Search for the cell housing the specified text and yield its (X, Y) center coordinate. 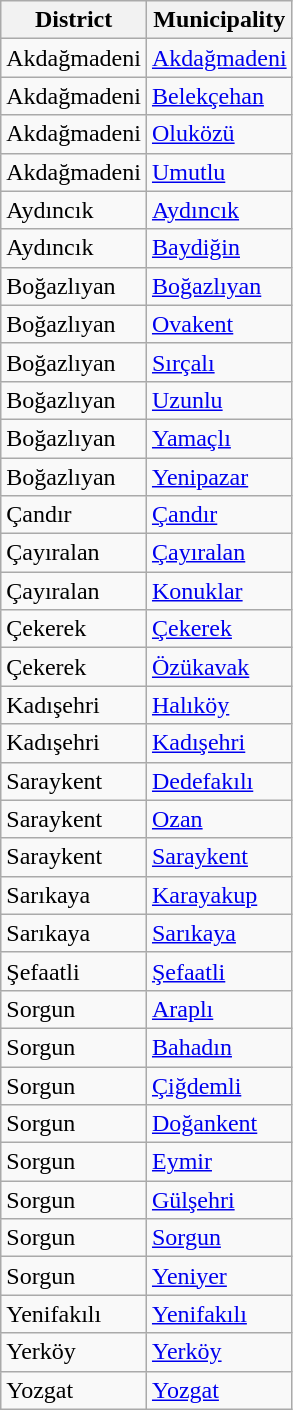
Yamaçlı (219, 438)
Doğankent (219, 1124)
Konuklar (219, 591)
Dedefakılı (219, 781)
Araplı (219, 1009)
Çiğdemli (219, 1085)
Eymir (219, 1162)
District (74, 20)
Halıköy (219, 705)
Uzunlu (219, 400)
Özükavak (219, 667)
Karayakup (219, 895)
Umutlu (219, 172)
Bahadın (219, 1047)
Ovakent (219, 324)
Ozan (219, 819)
Gülşehri (219, 1200)
Baydiğin (219, 248)
Sırçalı (219, 362)
Yeniyer (219, 1276)
Belekçehan (219, 96)
Municipality (219, 20)
Yenipazar (219, 477)
Oluközü (219, 134)
